Detect which cell encompasses the target text, then output its (X, Y) center coordinate. 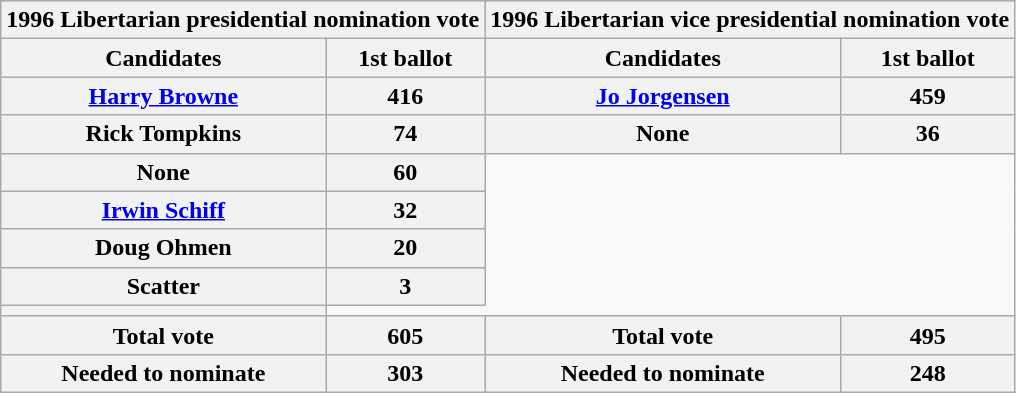
1996 Libertarian vice presidential nomination vote (750, 20)
303 (406, 373)
36 (928, 134)
32 (406, 210)
Doug Ohmen (164, 248)
459 (928, 96)
Scatter (164, 286)
Jo Jorgensen (663, 96)
248 (928, 373)
416 (406, 96)
Irwin Schiff (164, 210)
Harry Browne (164, 96)
495 (928, 335)
3 (406, 286)
74 (406, 134)
60 (406, 172)
1996 Libertarian presidential nomination vote (243, 20)
20 (406, 248)
605 (406, 335)
Rick Tompkins (164, 134)
